Identify which cell holds the provided text, then report its (x, y) central coordinate. 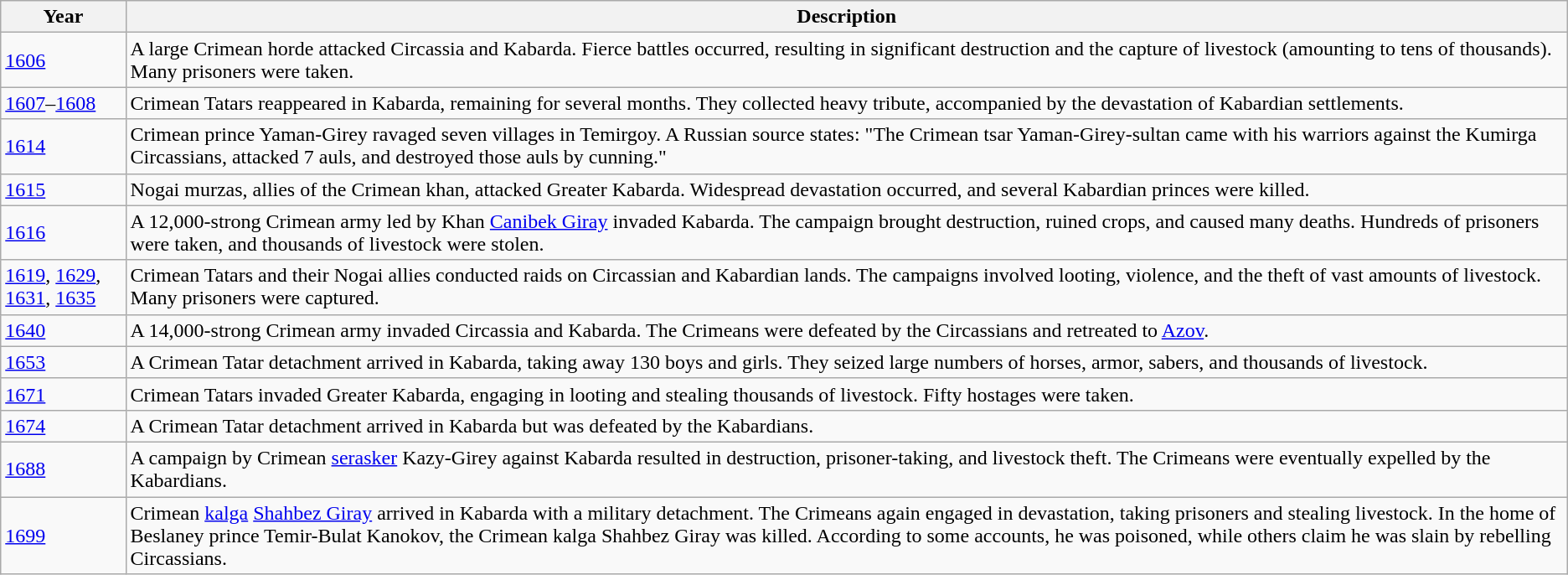
A 14,000-strong Crimean army invaded Circassia and Kabarda. The Crimeans were defeated by the Circassians and retreated to Azov. (846, 330)
1653 (64, 362)
Nogai murzas, allies of the Crimean khan, attacked Greater Kabarda. Widespread devastation occurred, and several Kabardian princes were killed. (846, 189)
1688 (64, 469)
1607–1608 (64, 103)
Crimean Tatars invaded Greater Kabarda, engaging in looting and stealing thousands of livestock. Fifty hostages were taken. (846, 394)
1616 (64, 233)
1606 (64, 60)
1671 (64, 394)
1640 (64, 330)
1615 (64, 189)
1699 (64, 535)
A Crimean Tatar detachment arrived in Kabarda but was defeated by the Kabardians. (846, 426)
1614 (64, 146)
1674 (64, 426)
1619, 1629, 1631, 1635 (64, 287)
Description (846, 17)
Year (64, 17)
